For the text-containing cell, return its midpoint in (x, y) coordinate format. 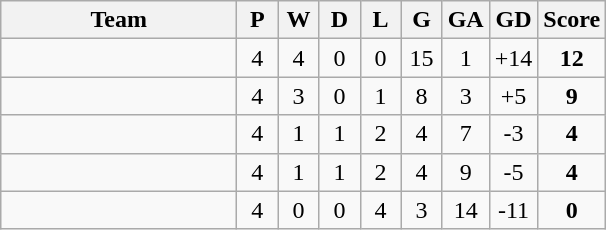
D (340, 20)
-11 (514, 210)
Score (572, 20)
P (258, 20)
GA (466, 20)
+14 (514, 58)
W (298, 20)
-3 (514, 134)
7 (466, 134)
L (380, 20)
Team (119, 20)
G (422, 20)
GD (514, 20)
15 (422, 58)
+5 (514, 96)
-5 (514, 172)
14 (466, 210)
8 (422, 96)
12 (572, 58)
